Pinpoint the cell where the given text exists, returning its (X, Y) midpoint coordinate. 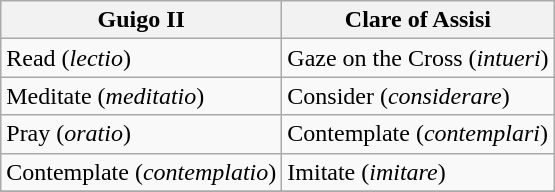
Consider (considerare) (418, 96)
Clare of Assisi (418, 20)
Gaze on the Cross (intueri) (418, 58)
Read (lectio) (142, 58)
Meditate (meditatio) (142, 96)
Pray (oratio) (142, 134)
Imitate (imitare) (418, 172)
Contemplate (contemplatio) (142, 172)
Contemplate (contemplari) (418, 134)
Guigo II (142, 20)
